Detect which cell encompasses the target text, then output its (X, Y) center coordinate. 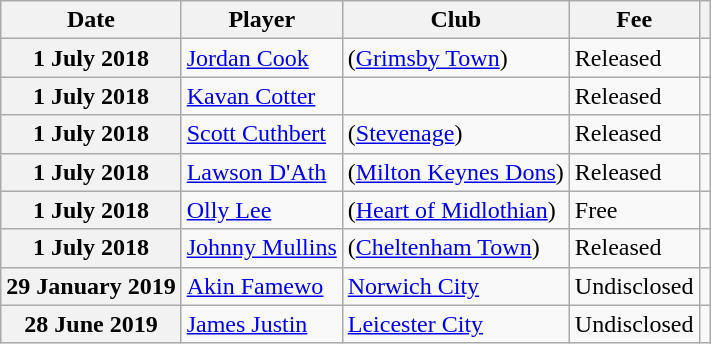
Free (634, 210)
29 January 2019 (91, 286)
Kavan Cotter (262, 96)
Johnny Mullins (262, 248)
Player (262, 20)
(Stevenage) (456, 134)
(Heart of Midlothian) (456, 210)
Lawson D'Ath (262, 172)
Leicester City (456, 324)
(Cheltenham Town) (456, 248)
Fee (634, 20)
Akin Famewo (262, 286)
(Grimsby Town) (456, 58)
Norwich City (456, 286)
Olly Lee (262, 210)
28 June 2019 (91, 324)
Jordan Cook (262, 58)
James Justin (262, 324)
Club (456, 20)
(Milton Keynes Dons) (456, 172)
Scott Cuthbert (262, 134)
Date (91, 20)
